Provide the [x, y] coordinate of the cell's center where the given text is located.  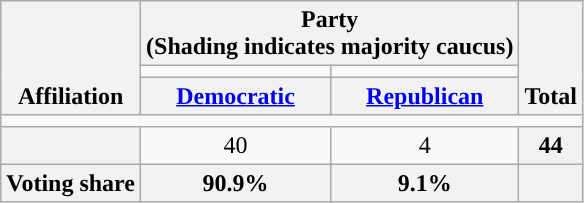
Republican [425, 96]
9.1% [425, 183]
Total [551, 58]
Party (Shading indicates majority caucus) [330, 34]
90.9% [236, 183]
Voting share [71, 183]
44 [551, 145]
Affiliation [71, 58]
40 [236, 145]
4 [425, 145]
Democratic [236, 96]
